Search for the cell housing the specified text and yield its [X, Y] center coordinate. 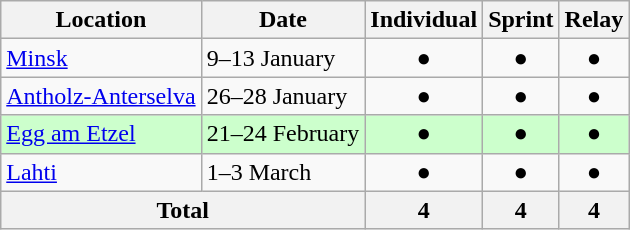
Individual [424, 20]
1–3 March [283, 172]
Egg am Etzel [101, 134]
26–28 January [283, 96]
Antholz-Anterselva [101, 96]
Relay [594, 20]
21–24 February [283, 134]
Sprint [521, 20]
Lahti [101, 172]
Date [283, 20]
Total [183, 210]
Minsk [101, 58]
9–13 January [283, 58]
Location [101, 20]
